From the cell containing the given text, extract its center point as [X, Y] coordinate. 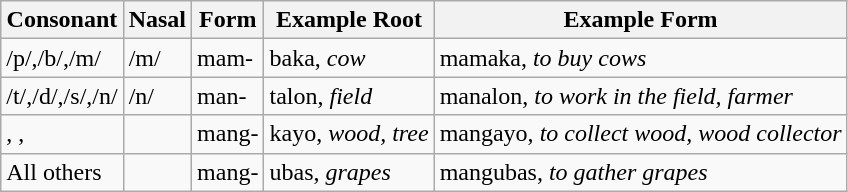
mangayo, to collect wood, wood collector [640, 134]
man- [228, 96]
Example Form [640, 20]
mangubas, to gather grapes [640, 172]
baka, cow [349, 58]
mamaka, to buy cows [640, 58]
All others [62, 172]
Nasal [157, 20]
talon, field [349, 96]
, , [62, 134]
/m/ [157, 58]
manalon, to work in the field, farmer [640, 96]
mam- [228, 58]
kayo, wood, tree [349, 134]
/t/,/d/,/s/,/n/ [62, 96]
/p/,/b/,/m/ [62, 58]
Example Root [349, 20]
Consonant [62, 20]
/n/ [157, 96]
ubas, grapes [349, 172]
Form [228, 20]
